Identify which cell holds the provided text, then report its (X, Y) central coordinate. 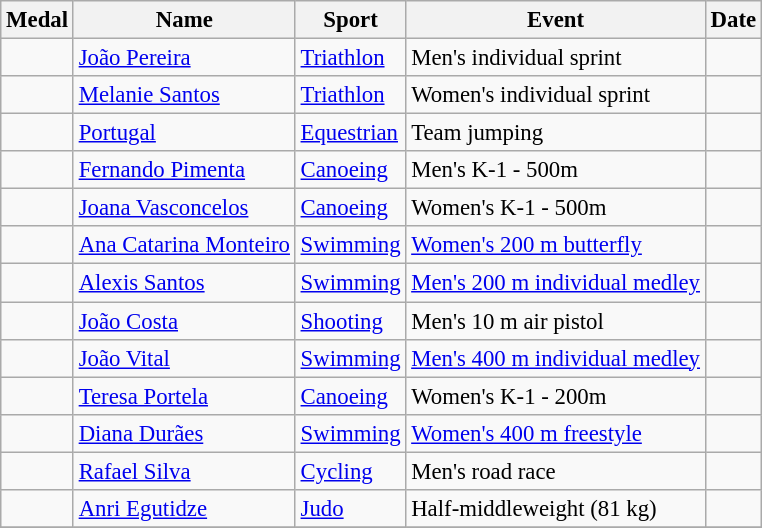
Half-middleweight (81 kg) (556, 509)
João Vital (184, 358)
Date (733, 20)
Diana Durães (184, 433)
Joana Vasconcelos (184, 208)
Women's K-1 - 200m (556, 396)
João Costa (184, 321)
Women's individual sprint (556, 95)
Medal (38, 20)
Men's road race (556, 471)
Women's 400 m freestyle (556, 433)
Men's 10 m air pistol (556, 321)
Men's 400 m individual medley (556, 358)
Teresa Portela (184, 396)
Shooting (350, 321)
Equestrian (350, 133)
Sport (350, 20)
Men's K-1 - 500m (556, 170)
Women's 200 m butterfly (556, 245)
Cycling (350, 471)
Men's individual sprint (556, 58)
Women's K-1 - 500m (556, 208)
Event (556, 20)
Anri Egutidze (184, 509)
Name (184, 20)
Melanie Santos (184, 95)
Portugal (184, 133)
Alexis Santos (184, 283)
Judo (350, 509)
Ana Catarina Monteiro (184, 245)
Rafael Silva (184, 471)
Fernando Pimenta (184, 170)
Men's 200 m individual medley (556, 283)
Team jumping (556, 133)
João Pereira (184, 58)
